Identify which cell holds the provided text, then report its (X, Y) central coordinate. 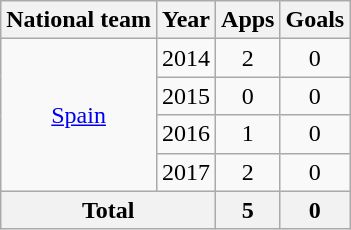
National team (79, 20)
Spain (79, 115)
5 (248, 210)
Year (186, 20)
2015 (186, 96)
Total (108, 210)
1 (248, 134)
2014 (186, 58)
Goals (315, 20)
2016 (186, 134)
2017 (186, 172)
Apps (248, 20)
